Find where the given text appears and provide that cell's center as [X, Y] coordinate. 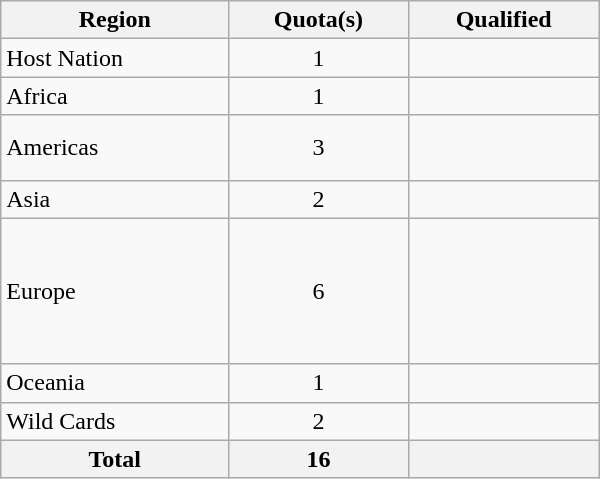
Oceania [115, 383]
Quota(s) [318, 20]
Region [115, 20]
Wild Cards [115, 421]
Europe [115, 291]
Americas [115, 148]
Host Nation [115, 58]
Africa [115, 96]
Total [115, 459]
Qualified [504, 20]
Asia [115, 199]
16 [318, 459]
6 [318, 291]
3 [318, 148]
